Pinpoint the cell where the given text exists, returning its [x, y] midpoint coordinate. 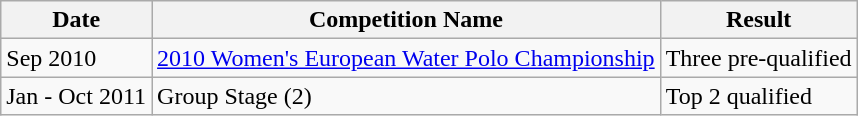
Sep 2010 [76, 58]
Group Stage (2) [406, 96]
Three pre-qualified [758, 58]
Jan - Oct 2011 [76, 96]
Result [758, 20]
2010 Women's European Water Polo Championship [406, 58]
Competition Name [406, 20]
Top 2 qualified [758, 96]
Date [76, 20]
